Return [X, Y] of the center of cell containing provided text 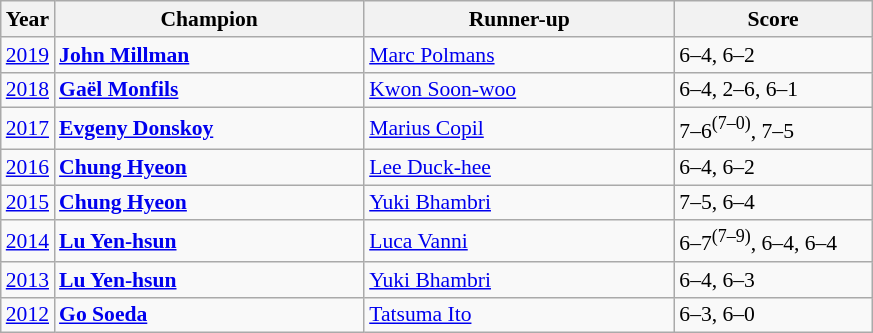
John Millman [209, 55]
6–7(7–9), 6–4, 6–4 [773, 242]
2019 [28, 55]
Score [773, 19]
Luca Vanni [519, 242]
6–4, 2–6, 6–1 [773, 90]
Runner-up [519, 19]
2017 [28, 128]
Gaël Monfils [209, 90]
2016 [28, 167]
2014 [28, 242]
Champion [209, 19]
Marc Polmans [519, 55]
Marius Copil [519, 128]
2018 [28, 90]
2015 [28, 203]
Evgeny Donskoy [209, 128]
Lee Duck-hee [519, 167]
7–5, 6–4 [773, 203]
2013 [28, 280]
Year [28, 19]
Kwon Soon-woo [519, 90]
6–4, 6–3 [773, 280]
7–6(7–0), 7–5 [773, 128]
